Locate the cell with the specified text and output its [X, Y] center coordinate. 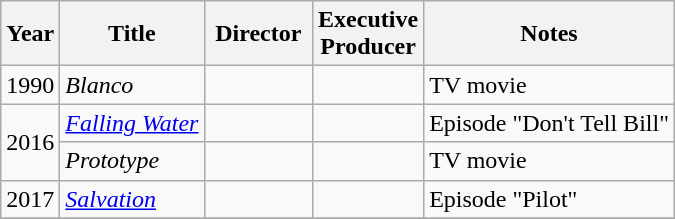
Notes [550, 34]
Falling Water [132, 123]
Blanco [132, 85]
2017 [30, 199]
ExecutiveProducer [368, 34]
2016 [30, 142]
Episode "Don't Tell Bill" [550, 123]
Episode "Pilot" [550, 199]
Title [132, 34]
Director [258, 34]
Year [30, 34]
Salvation [132, 199]
1990 [30, 85]
Prototype [132, 161]
